Pinpoint the cell where the given text exists, returning its [x, y] midpoint coordinate. 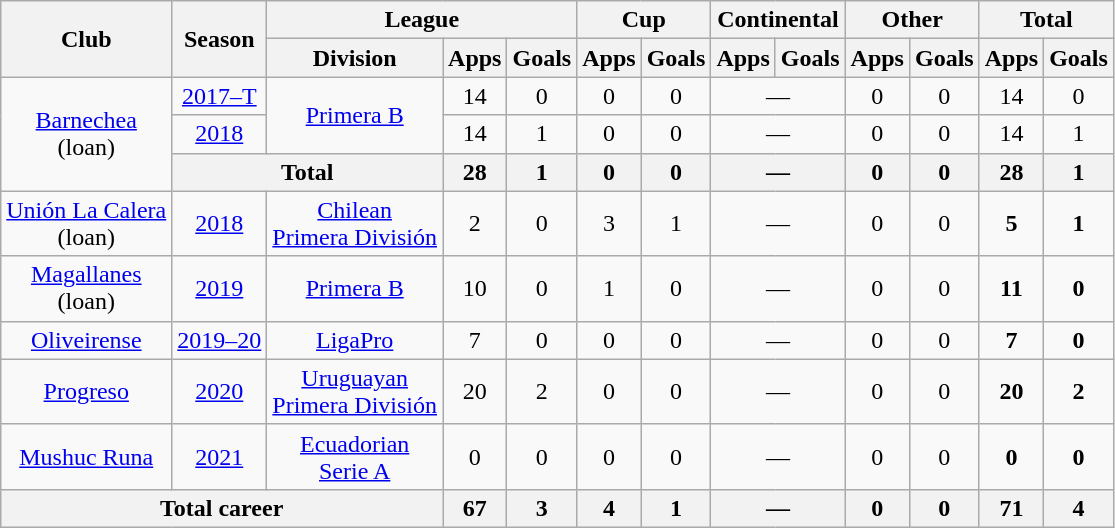
ChileanPrimera División [355, 224]
71 [1011, 508]
Continental [778, 20]
Cup [644, 20]
UruguayanPrimera División [355, 392]
Division [355, 58]
10 [475, 288]
LigaPro [355, 340]
Magallanes(loan) [86, 288]
2017–T [220, 96]
2021 [220, 456]
Oliveirense [86, 340]
2019 [220, 288]
2020 [220, 392]
Club [86, 39]
67 [475, 508]
Total career [222, 508]
Season [220, 39]
League [422, 20]
Barnechea(loan) [86, 134]
Other [912, 20]
2019–20 [220, 340]
Unión La Calera(loan) [86, 224]
EcuadorianSerie A [355, 456]
5 [1011, 224]
Mushuc Runa [86, 456]
Progreso [86, 392]
11 [1011, 288]
